Return (X, Y) of the center of cell containing provided text 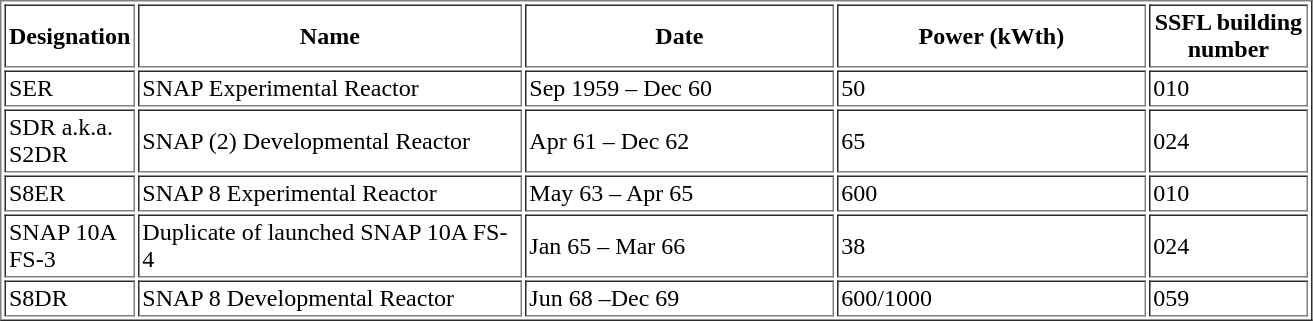
SDR a.k.a. S2DR (69, 142)
Name (330, 36)
Duplicate of launched SNAP 10A FS-4 (330, 246)
38 (992, 246)
Apr 61 – Dec 62 (680, 142)
S8ER (69, 194)
600/1000 (992, 298)
Jan 65 – Mar 66 (680, 246)
Power (kWth) (992, 36)
SNAP 10A FS-3 (69, 246)
SSFL building number (1228, 36)
SNAP Experimental Reactor (330, 88)
SNAP (2) Developmental Reactor (330, 142)
Sep 1959 – Dec 60 (680, 88)
50 (992, 88)
Date (680, 36)
SNAP 8 Developmental Reactor (330, 298)
059 (1228, 298)
SNAP 8 Experimental Reactor (330, 194)
May 63 – Apr 65 (680, 194)
65 (992, 142)
SER (69, 88)
Jun 68 –Dec 69 (680, 298)
Designation (69, 36)
S8DR (69, 298)
600 (992, 194)
